Capture the cell that displays the provided text and extract its (x, y) central coordinate. 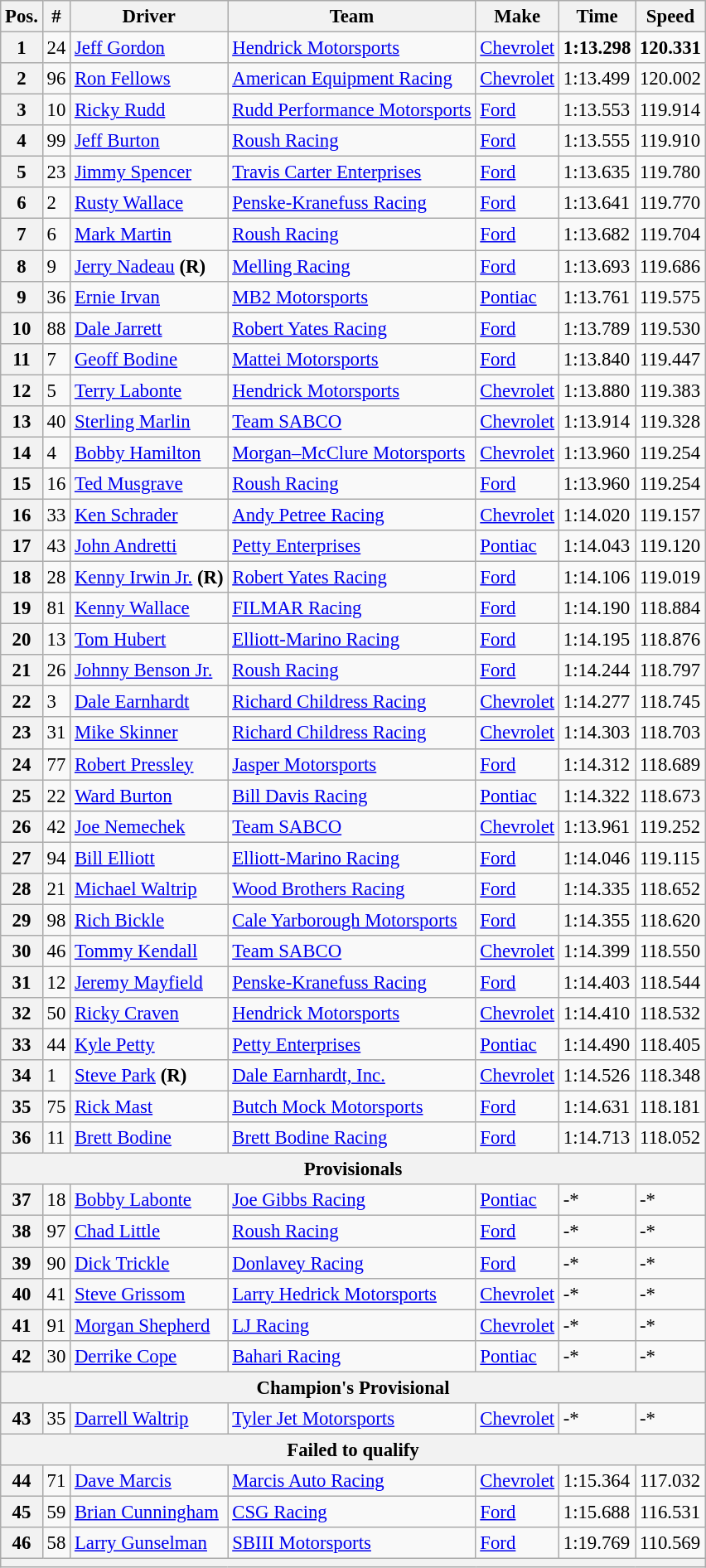
Jerry Nadeau (R) (149, 266)
1:13.761 (597, 297)
50 (56, 1014)
Rich Bickle (149, 920)
Kenny Wallace (149, 608)
1:14.195 (597, 640)
119.914 (671, 110)
Tyler Jet Motorsports (351, 1419)
Morgan–McClure Motorsports (351, 452)
119.157 (671, 515)
1:13.553 (597, 110)
91 (56, 1325)
Wood Brothers Racing (351, 889)
118.884 (671, 608)
1:14.335 (597, 889)
1:13.499 (597, 79)
Dick Trickle (149, 1263)
98 (56, 920)
LJ Racing (351, 1325)
Michael Waltrip (149, 889)
1:14.526 (597, 1076)
Ward Burton (149, 796)
71 (56, 1481)
119.383 (671, 390)
Travis Carter Enterprises (351, 172)
119.910 (671, 141)
1:14.277 (597, 702)
118.876 (671, 640)
118.620 (671, 920)
1:14.303 (597, 733)
37 (22, 1201)
1:13.961 (597, 826)
1:15.364 (597, 1481)
Ron Fellows (149, 79)
Sterling Marlin (149, 422)
94 (56, 858)
88 (56, 328)
38 (22, 1232)
Mark Martin (149, 235)
1:13.635 (597, 172)
118.544 (671, 982)
119.447 (671, 359)
Bill Elliott (149, 858)
15 (22, 484)
Ted Musgrave (149, 484)
Jimmy Spencer (149, 172)
1:14.046 (597, 858)
Larry Gunselman (149, 1543)
1:13.682 (597, 235)
Bobby Labonte (149, 1201)
119.770 (671, 203)
97 (56, 1232)
Brian Cunningham (149, 1512)
119.686 (671, 266)
Joe Gibbs Racing (351, 1201)
119.120 (671, 546)
1:13.641 (597, 203)
Geoff Bodine (149, 359)
25 (22, 796)
29 (22, 920)
Failed to qualify (353, 1449)
90 (56, 1263)
Steve Park (R) (149, 1076)
Dale Earnhardt, Inc. (351, 1076)
120.002 (671, 79)
Morgan Shepherd (149, 1325)
Ricky Rudd (149, 110)
39 (22, 1263)
1:13.693 (597, 266)
1:19.769 (597, 1543)
SBIII Motorsports (351, 1543)
118.181 (671, 1107)
American Equipment Racing (351, 79)
Rusty Wallace (149, 203)
32 (22, 1014)
Mike Skinner (149, 733)
118.689 (671, 764)
Team (351, 17)
81 (56, 608)
Derrike Cope (149, 1356)
Donlavey Racing (351, 1263)
19 (22, 608)
Dave Marcis (149, 1481)
FILMAR Racing (351, 608)
Bahari Racing (351, 1356)
Chad Little (149, 1232)
120.331 (671, 48)
John Andretti (149, 546)
Andy Petree Racing (351, 515)
119.115 (671, 858)
Jeremy Mayfield (149, 982)
Melling Racing (351, 266)
34 (22, 1076)
27 (22, 858)
Terry Labonte (149, 390)
Time (597, 17)
Ricky Craven (149, 1014)
1:14.322 (597, 796)
Cale Yarborough Motorsports (351, 920)
Speed (671, 17)
118.745 (671, 702)
118.797 (671, 670)
1:14.410 (597, 1014)
Driver (149, 17)
58 (56, 1543)
118.550 (671, 951)
119.780 (671, 172)
59 (56, 1512)
119.019 (671, 578)
99 (56, 141)
# (56, 17)
Rick Mast (149, 1107)
8 (22, 266)
Bobby Hamilton (149, 452)
Dale Jarrett (149, 328)
119.704 (671, 235)
Provisionals (353, 1169)
1:14.713 (597, 1138)
Tommy Kendall (149, 951)
Steve Grissom (149, 1294)
119.252 (671, 826)
118.703 (671, 733)
Dale Earnhardt (149, 702)
118.052 (671, 1138)
1:13.840 (597, 359)
117.032 (671, 1481)
118.673 (671, 796)
1:13.555 (597, 141)
1:14.399 (597, 951)
CSG Racing (351, 1512)
1:13.789 (597, 328)
Ken Schrader (149, 515)
Rudd Performance Motorsports (351, 110)
118.348 (671, 1076)
Pos. (22, 17)
Kenny Irwin Jr. (R) (149, 578)
Tom Hubert (149, 640)
1:14.403 (597, 982)
14 (22, 452)
1:14.106 (597, 578)
1:14.355 (597, 920)
1:14.312 (597, 764)
45 (22, 1512)
1:13.298 (597, 48)
Joe Nemechek (149, 826)
Butch Mock Motorsports (351, 1107)
Darrell Waltrip (149, 1419)
116.531 (671, 1512)
119.530 (671, 328)
Jasper Motorsports (351, 764)
1:13.880 (597, 390)
96 (56, 79)
20 (22, 640)
Brett Bodine Racing (351, 1138)
Jeff Gordon (149, 48)
1:14.190 (597, 608)
110.569 (671, 1543)
1:14.020 (597, 515)
Larry Hedrick Motorsports (351, 1294)
1:14.244 (597, 670)
Kyle Petty (149, 1045)
1:14.631 (597, 1107)
75 (56, 1107)
118.532 (671, 1014)
1:14.490 (597, 1045)
Brett Bodine (149, 1138)
119.328 (671, 422)
1:15.688 (597, 1512)
Marcis Auto Racing (351, 1481)
MB2 Motorsports (351, 297)
118.405 (671, 1045)
Johnny Benson Jr. (149, 670)
Robert Pressley (149, 764)
1:13.914 (597, 422)
Mattei Motorsports (351, 359)
Bill Davis Racing (351, 796)
119.575 (671, 297)
Jeff Burton (149, 141)
Make (517, 17)
Ernie Irvan (149, 297)
118.652 (671, 889)
Champion's Provisional (353, 1387)
1:14.043 (597, 546)
17 (22, 546)
77 (56, 764)
